Provide the (x, y) coordinate of the cell's center where the given text is located.  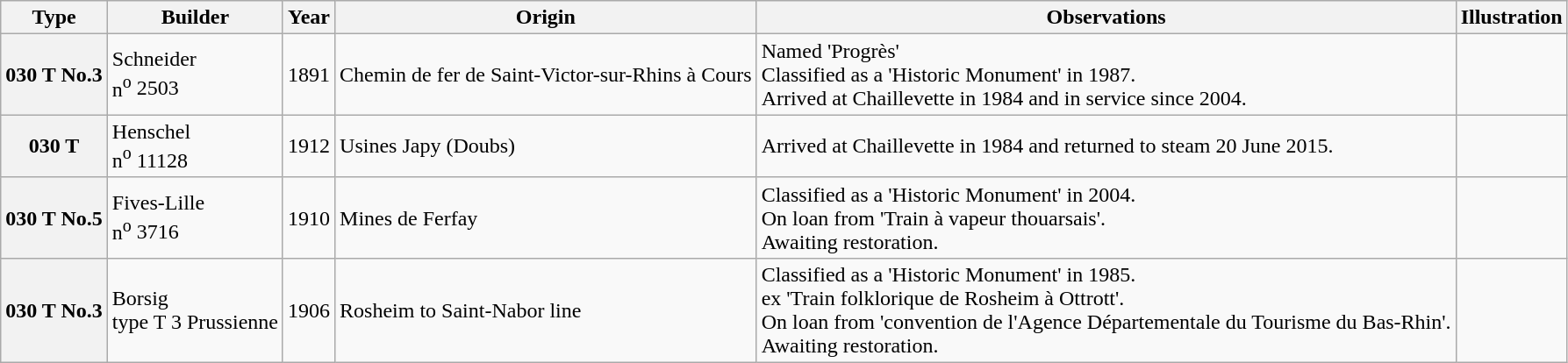
Chemin de fer de Saint-Victor-sur-Rhins à Cours (546, 75)
Origin (546, 18)
Fives-Lilleno 3716 (195, 217)
Mines de Ferfay (546, 217)
Rosheim to Saint-Nabor line (546, 310)
Usines Japy (Doubs) (546, 146)
Arrived at Chaillevette in 1984 and returned to steam 20 June 2015. (1106, 146)
030 T No.5 (54, 217)
030 T (54, 146)
Named 'Progrès'Classified as a 'Historic Monument' in 1987.Arrived at Chaillevette in 1984 and in service since 2004. (1106, 75)
Observations (1106, 18)
1910 (309, 217)
Type (54, 18)
Builder (195, 18)
Schneiderno 2503 (195, 75)
1891 (309, 75)
1912 (309, 146)
Classified as a 'Historic Monument' in 2004.On loan from 'Train à vapeur thouarsais'.Awaiting restoration. (1106, 217)
Borsigtype T 3 Prussienne (195, 310)
Henschelno 11128 (195, 146)
Year (309, 18)
1906 (309, 310)
Illustration (1511, 18)
